Return the (x, y) coordinate for the center point of the cell that contains the specified text.  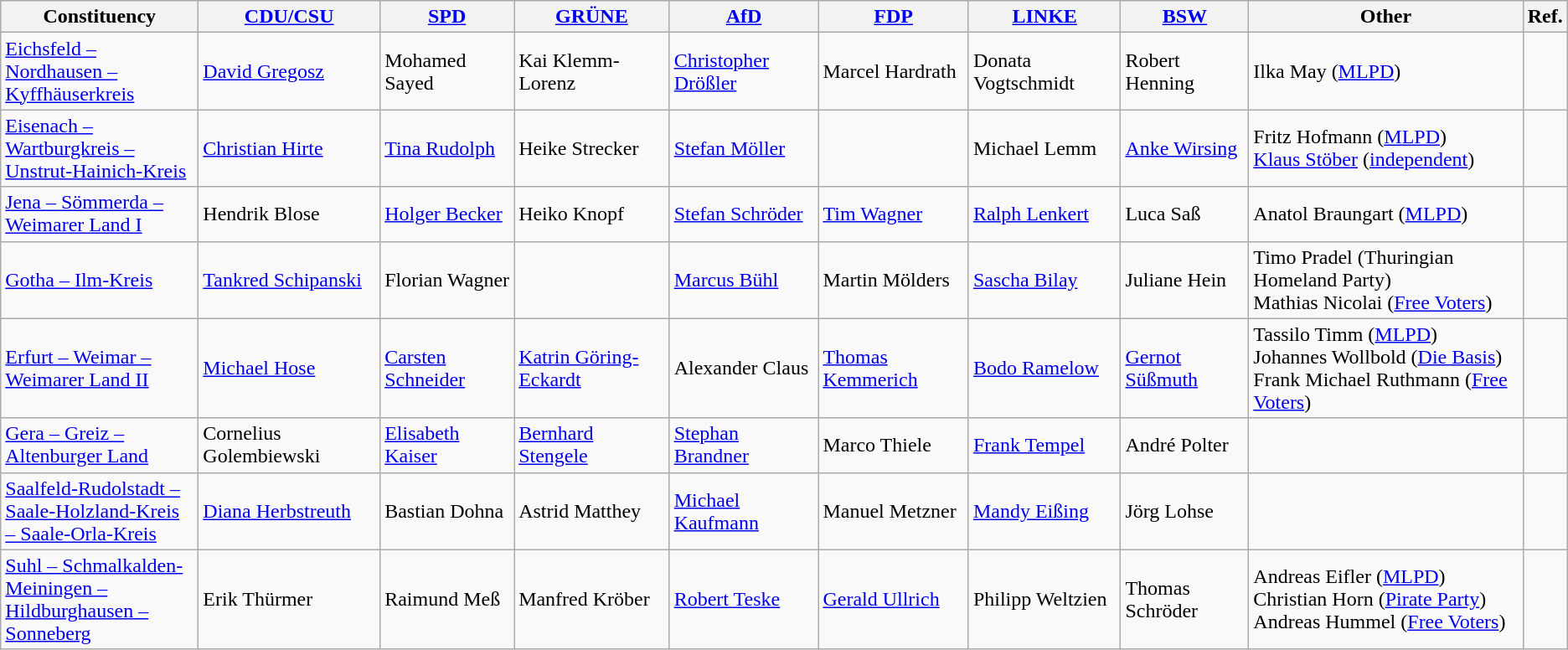
GRÜNE (592, 17)
Alexander Claus (744, 369)
Sascha Bilay (1044, 280)
Other (1385, 17)
LINKE (1044, 17)
Holger Becker (447, 214)
David Gregosz (290, 71)
Hendrik Blose (290, 214)
Erik Thürmer (290, 600)
Heiko Knopf (592, 214)
Tassilo Timm (MLPD)Johannes Wollbold (Die Basis)Frank Michael Ruthmann (Free Voters) (1385, 369)
Robert Teske (744, 600)
Christopher Drößler (744, 71)
Stefan Schröder (744, 214)
Tim Wagner (894, 214)
Gerald Ullrich (894, 600)
Michael Kaufmann (744, 511)
Heike Strecker (592, 148)
CDU/CSU (290, 17)
Timo Pradel (Thuringian Homeland Party)Mathias Nicolai (Free Voters) (1385, 280)
Diana Herbstreuth (290, 511)
Thomas Kemmerich (894, 369)
Manfred Kröber (592, 600)
Manuel Metzner (894, 511)
Tankred Schipanski (290, 280)
Michael Hose (290, 369)
Florian Wagner (447, 280)
Anatol Braungart (MLPD) (1385, 214)
Martin Mölders (894, 280)
Thomas Schröder (1184, 600)
SPD (447, 17)
Ilka May (MLPD) (1385, 71)
Donata Vogtschmidt (1044, 71)
Carsten Schneider (447, 369)
Eichsfeld – Nordhausen – Kyffhäuserkreis (100, 71)
Gernot Süßmuth (1184, 369)
FDP (894, 17)
BSW (1184, 17)
AfD (744, 17)
Stefan Möller (744, 148)
Bastian Dohna (447, 511)
Luca Saß (1184, 214)
Bernhard Stengele (592, 446)
Christian Hirte (290, 148)
Jena – Sömmerda – Weimarer Land I (100, 214)
Ref. (1545, 17)
Saalfeld-Rudolstadt – Saale-Holzland-Kreis – Saale-Orla-Kreis (100, 511)
Andreas Eifler (MLPD)Christian Horn (Pirate Party)Andreas Hummel (Free Voters) (1385, 600)
Mohamed Sayed (447, 71)
Suhl – Schmalkalden-Meiningen – Hildburghausen – Sonneberg (100, 600)
Erfurt – Weimar – Weimarer Land II (100, 369)
Kai Klemm-Lorenz (592, 71)
Bodo Ramelow (1044, 369)
Raimund Meß (447, 600)
Stephan Brandner (744, 446)
Constituency (100, 17)
Frank Tempel (1044, 446)
Juliane Hein (1184, 280)
Gera – Greiz – Altenburger Land (100, 446)
Mandy Eißing (1044, 511)
Philipp Weltzien (1044, 600)
Anke Wirsing (1184, 148)
Tina Rudolph (447, 148)
Marcel Hardrath (894, 71)
Fritz Hofmann (MLPD)Klaus Stöber (independent) (1385, 148)
Robert Henning (1184, 71)
Eisenach – Wartburgkreis – Unstrut-Hainich-Kreis (100, 148)
Gotha – Ilm-Kreis (100, 280)
Michael Lemm (1044, 148)
Cornelius Golembiewski (290, 446)
Jörg Lohse (1184, 511)
Elisabeth Kaiser (447, 446)
Marcus Bühl (744, 280)
Marco Thiele (894, 446)
Astrid Matthey (592, 511)
Katrin Göring-Eckardt (592, 369)
Ralph Lenkert (1044, 214)
André Polter (1184, 446)
